Search for the cell housing the specified text and yield its [x, y] center coordinate. 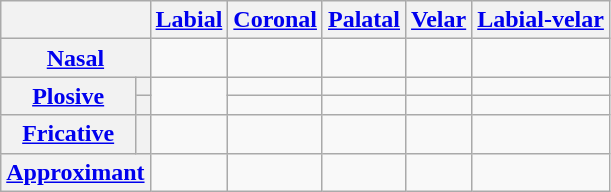
Fricative [68, 134]
Approximant [76, 172]
Velar [439, 20]
Nasal [76, 58]
Labial [189, 20]
Labial-velar [541, 20]
Coronal [276, 20]
Palatal [364, 20]
Plosive [68, 96]
